Return the [x, y] coordinate for the center point of the cell that contains the specified text.  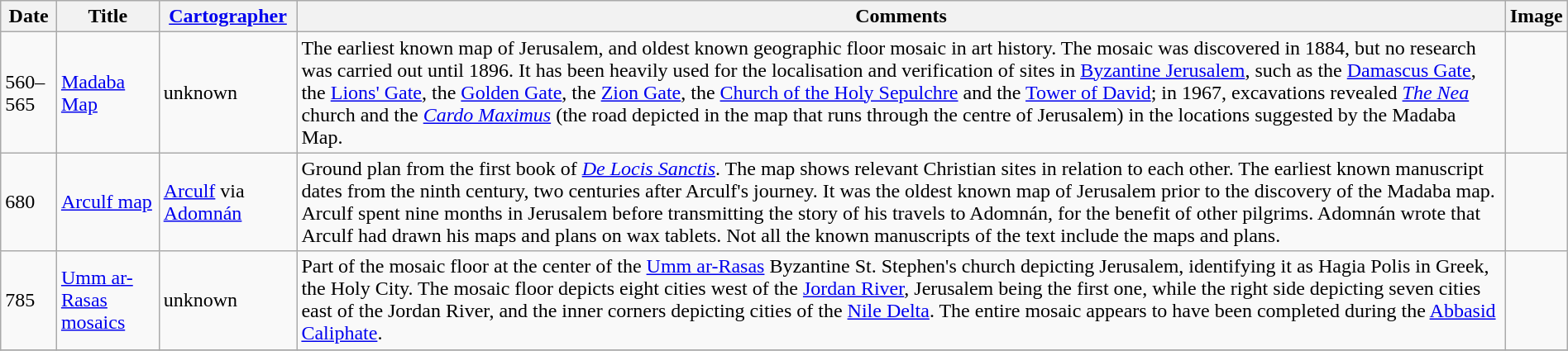
Cartographer [228, 17]
Date [29, 17]
Arculf via Adomnán [228, 202]
Comments [901, 17]
785 [29, 301]
Image [1537, 17]
Arculf map [108, 202]
680 [29, 202]
Umm ar-Rasas mosaics [108, 301]
Title [108, 17]
560–565 [29, 92]
Madaba Map [108, 92]
